From the cell containing the given text, extract its center point as [X, Y] coordinate. 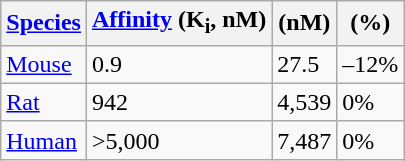
0.9 [178, 64]
4,539 [304, 102]
(nM) [304, 23]
27.5 [304, 64]
Affinity (Ki, nM) [178, 23]
(%) [370, 23]
Human [44, 140]
Species [44, 23]
Mouse [44, 64]
7,487 [304, 140]
Rat [44, 102]
942 [178, 102]
>5,000 [178, 140]
–12% [370, 64]
